Find where the given text appears and provide that cell's center as [x, y] coordinate. 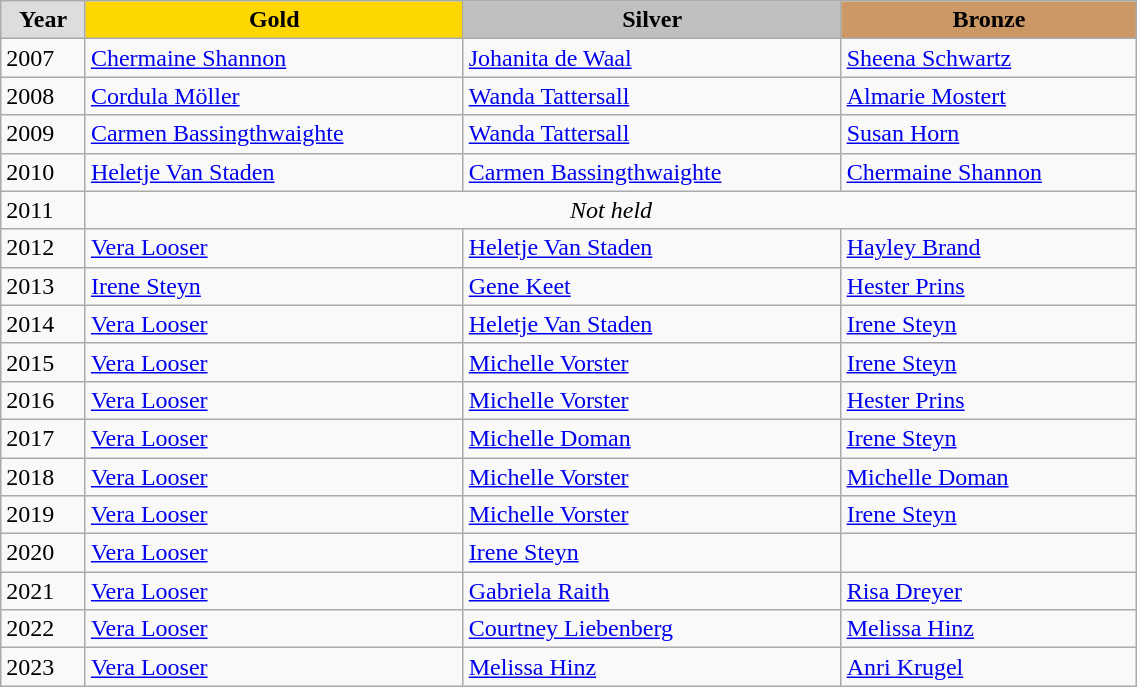
2017 [44, 438]
2020 [44, 553]
Bronze [989, 20]
2013 [44, 286]
Gabriela Raith [652, 591]
Year [44, 20]
Hayley Brand [989, 248]
Courtney Liebenberg [652, 629]
Cordula Möller [274, 96]
Not held [610, 210]
2012 [44, 248]
Anri Krugel [989, 667]
2011 [44, 210]
2023 [44, 667]
2018 [44, 477]
2019 [44, 515]
Silver [652, 20]
2007 [44, 58]
2022 [44, 629]
2015 [44, 362]
2009 [44, 134]
2014 [44, 324]
Gold [274, 20]
Johanita de Waal [652, 58]
2008 [44, 96]
Gene Keet [652, 286]
2010 [44, 172]
2021 [44, 591]
2016 [44, 400]
Almarie Mostert [989, 96]
Risa Dreyer [989, 591]
Sheena Schwartz [989, 58]
Susan Horn [989, 134]
